Return [X, Y] of the center of cell containing provided text 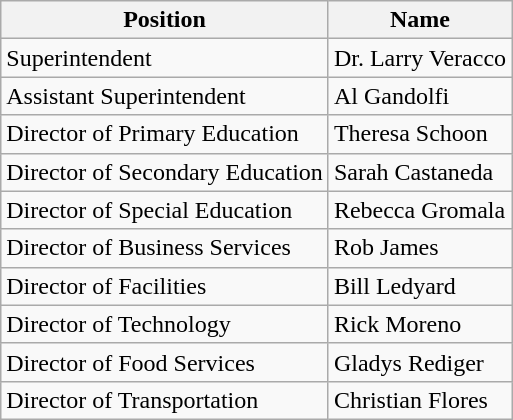
Al Gandolfi [420, 96]
Director of Primary Education [165, 134]
Christian Flores [420, 400]
Director of Secondary Education [165, 172]
Director of Facilities [165, 286]
Dr. Larry Veracco [420, 58]
Bill Ledyard [420, 286]
Rebecca Gromala [420, 210]
Assistant Superintendent [165, 96]
Director of Transportation [165, 400]
Position [165, 20]
Superintendent [165, 58]
Gladys Rediger [420, 362]
Director of Technology [165, 324]
Sarah Castaneda [420, 172]
Director of Special Education [165, 210]
Rob James [420, 248]
Name [420, 20]
Director of Business Services [165, 248]
Director of Food Services [165, 362]
Theresa Schoon [420, 134]
Rick Moreno [420, 324]
